Find where the given text appears and provide that cell's center as (x, y) coordinate. 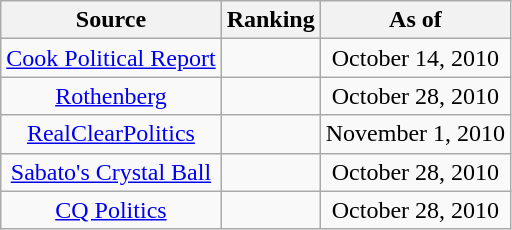
Cook Political Report (111, 58)
Ranking (270, 20)
Rothenberg (111, 96)
November 1, 2010 (415, 134)
October 14, 2010 (415, 58)
Sabato's Crystal Ball (111, 172)
Source (111, 20)
As of (415, 20)
RealClearPolitics (111, 134)
CQ Politics (111, 210)
